For the text-containing cell, return its midpoint in (x, y) coordinate format. 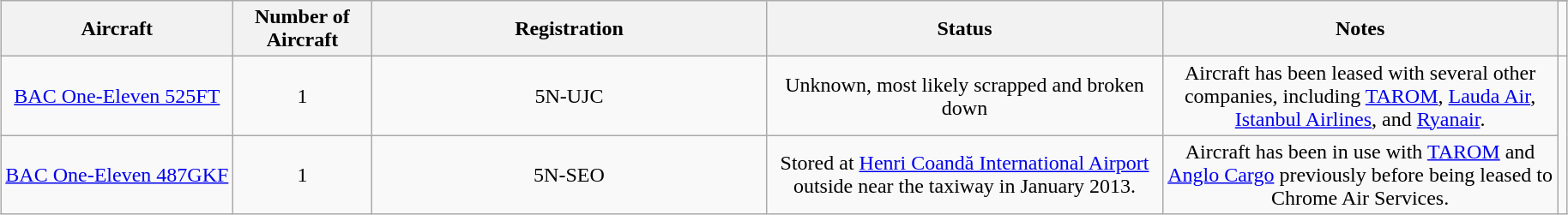
5N-UJC (570, 96)
Unknown, most likely scrapped and broken down (964, 96)
Aircraft has been in use with TAROM and Anglo Cargo previously before being leased to Chrome Air Services. (1360, 175)
BAC One-Eleven 487GKF (117, 175)
Stored at Henri Coandă International Airport outside near the taxiway in January 2013. (964, 175)
Aircraft (117, 29)
Aircraft has been leased with several other companies, including TAROM, Lauda Air, Istanbul Airlines, and Ryanair. (1360, 96)
Number of Aircraft (302, 29)
Registration (570, 29)
Notes (1360, 29)
Status (964, 29)
5N-SEO (570, 175)
BAC One-Eleven 525FT (117, 96)
